For the text-containing cell, return its midpoint in [X, Y] coordinate format. 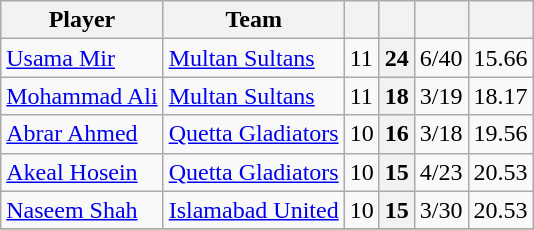
16 [396, 134]
3/18 [441, 134]
Player [82, 20]
Team [254, 20]
Abrar Ahmed [82, 134]
18.17 [500, 96]
Akeal Hosein [82, 172]
15.66 [500, 58]
3/30 [441, 210]
18 [396, 96]
24 [396, 58]
Islamabad United [254, 210]
Mohammad Ali [82, 96]
4/23 [441, 172]
19.56 [500, 134]
6/40 [441, 58]
3/19 [441, 96]
Usama Mir [82, 58]
Naseem Shah [82, 210]
